Provide the [x, y] coordinate of the cell's center where the given text is located.  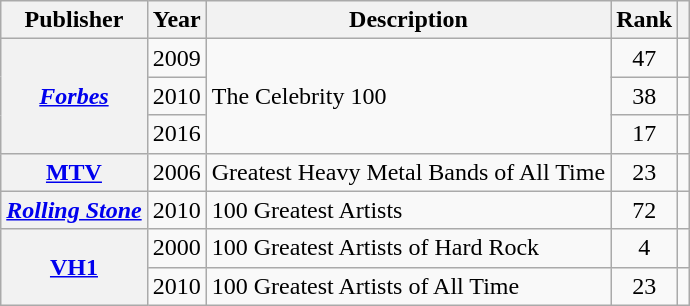
38 [644, 96]
Year [176, 20]
Forbes [74, 96]
Greatest Heavy Metal Bands of All Time [408, 172]
Description [408, 20]
100 Greatest Artists of Hard Rock [408, 248]
2000 [176, 248]
17 [644, 134]
4 [644, 248]
Publisher [74, 20]
100 Greatest Artists of All Time [408, 286]
2006 [176, 172]
The Celebrity 100 [408, 96]
Rank [644, 20]
2016 [176, 134]
2009 [176, 58]
72 [644, 210]
MTV [74, 172]
VH1 [74, 267]
100 Greatest Artists [408, 210]
Rolling Stone [74, 210]
47 [644, 58]
